Find where the given text appears and provide that cell's center as [X, Y] coordinate. 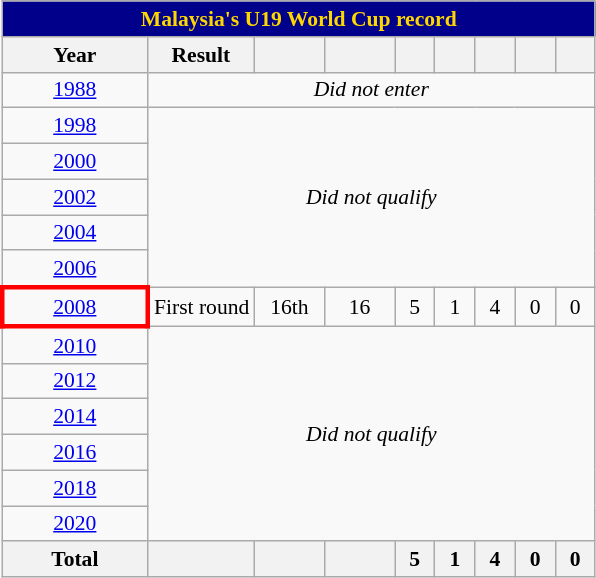
First round [200, 308]
2008 [74, 308]
16th [289, 308]
Malaysia's U19 World Cup record [298, 19]
Result [200, 55]
2006 [74, 270]
2018 [74, 488]
2004 [74, 233]
1988 [74, 90]
Total [74, 560]
2002 [74, 197]
Year [74, 55]
2012 [74, 381]
16 [359, 308]
2000 [74, 162]
2010 [74, 344]
1998 [74, 126]
2014 [74, 417]
2016 [74, 453]
2020 [74, 524]
Did not enter [371, 90]
